Extract the (x, y) coordinate from the center of the cell holding the provided text.  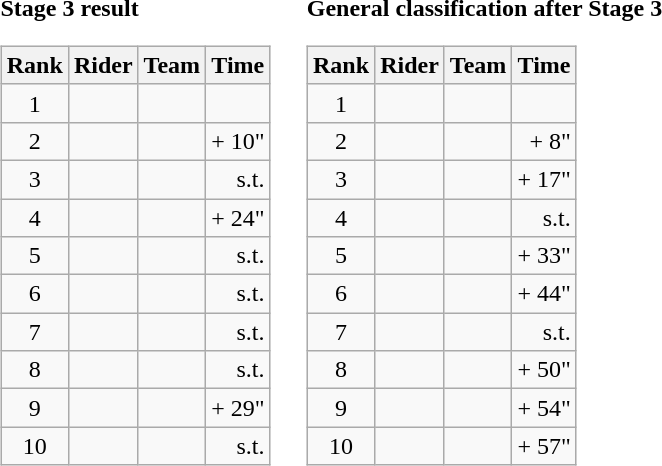
+ 57" (544, 446)
+ 24" (238, 217)
+ 54" (544, 408)
+ 33" (544, 256)
+ 44" (544, 294)
+ 10" (238, 141)
+ 50" (544, 370)
+ 29" (238, 408)
+ 8" (544, 141)
+ 17" (544, 179)
